Search for the cell housing the specified text and yield its (X, Y) center coordinate. 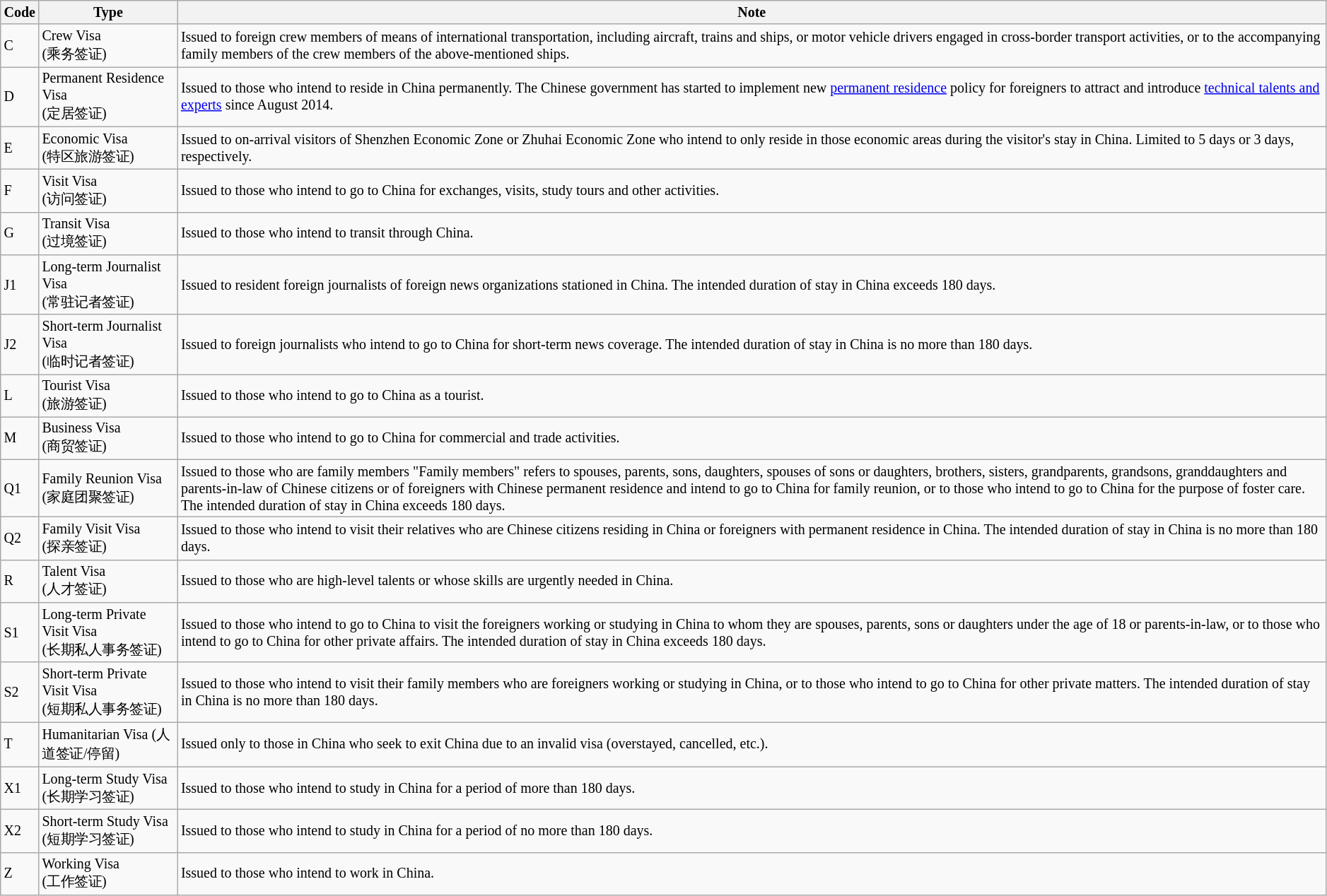
Issued to resident foreign journalists of foreign news organizations stationed in China. The intended duration of stay in China exceeds 180 days. (752, 285)
Short-term Journalist Visa(临时记者签证) (108, 344)
Short-term Private Visit Visa(短期私人事务签证) (108, 692)
Permanent Residence Visa(定居签证) (108, 97)
Issued to those who intend to work in China. (752, 874)
Q2 (20, 538)
Long-term Private Visit Visa(长期私人事务签证) (108, 632)
C (20, 46)
Issued only to those in China who seek to exit China due to an invalid visa (overstayed, cancelled, etc.). (752, 745)
Working Visa(工作签证) (108, 874)
J2 (20, 344)
S1 (20, 632)
Talent Visa(人才签证) (108, 582)
Z (20, 874)
R (20, 582)
Transit Visa(过境签证) (108, 233)
Tourist Visa(旅游签证) (108, 396)
F (20, 191)
Issued to those who intend to study in China for a period of no more than 180 days. (752, 831)
E (20, 148)
J1 (20, 285)
Family Visit Visa(探亲签证) (108, 538)
Type (108, 13)
Business Visa(商贸签证) (108, 438)
D (20, 97)
Issued to those who intend to study in China for a period of more than 180 days. (752, 789)
Short-term Study Visa(短期学习签证) (108, 831)
X2 (20, 831)
Issued to those who intend to go to China for exchanges, visits, study tours and other activities. (752, 191)
M (20, 438)
Issued to those who are high-level talents or whose skills are urgently needed in China. (752, 582)
T (20, 745)
Q1 (20, 489)
Issued to those who intend to go to China for commercial and trade activities. (752, 438)
S2 (20, 692)
Long-term Journalist Visa(常驻记者签证) (108, 285)
Issued to those who intend to go to China as a tourist. (752, 396)
Visit Visa(访问签证) (108, 191)
Family Reunion Visa(家庭团聚签证) (108, 489)
Long-term Study Visa(长期学习签证) (108, 789)
L (20, 396)
Humanitarian Visa (人道签证/停留) (108, 745)
X1 (20, 789)
Issued to those who intend to transit through China. (752, 233)
Economic Visa(特区旅游签证) (108, 148)
Crew Visa(乘务签证) (108, 46)
Code (20, 13)
G (20, 233)
Note (752, 13)
